Return the [x, y] coordinate for the center point of the cell that contains the specified text.  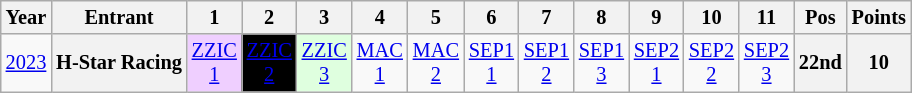
SEP22 [712, 63]
MAC2 [436, 63]
H-Star Racing [119, 63]
5 [436, 17]
4 [380, 17]
Points [879, 17]
9 [656, 17]
ZZIC1 [214, 63]
22nd [820, 63]
SEP11 [492, 63]
Entrant [119, 17]
2023 [26, 63]
SEP13 [602, 63]
ZZIC3 [324, 63]
Pos [820, 17]
SEP21 [656, 63]
11 [766, 17]
8 [602, 17]
Year [26, 17]
SEP12 [546, 63]
3 [324, 17]
MAC1 [380, 63]
7 [546, 17]
2 [270, 17]
SEP23 [766, 63]
1 [214, 17]
ZZIC2 [270, 63]
6 [492, 17]
